Determine the (X, Y) coordinate at the center of the cell enclosing the given text.  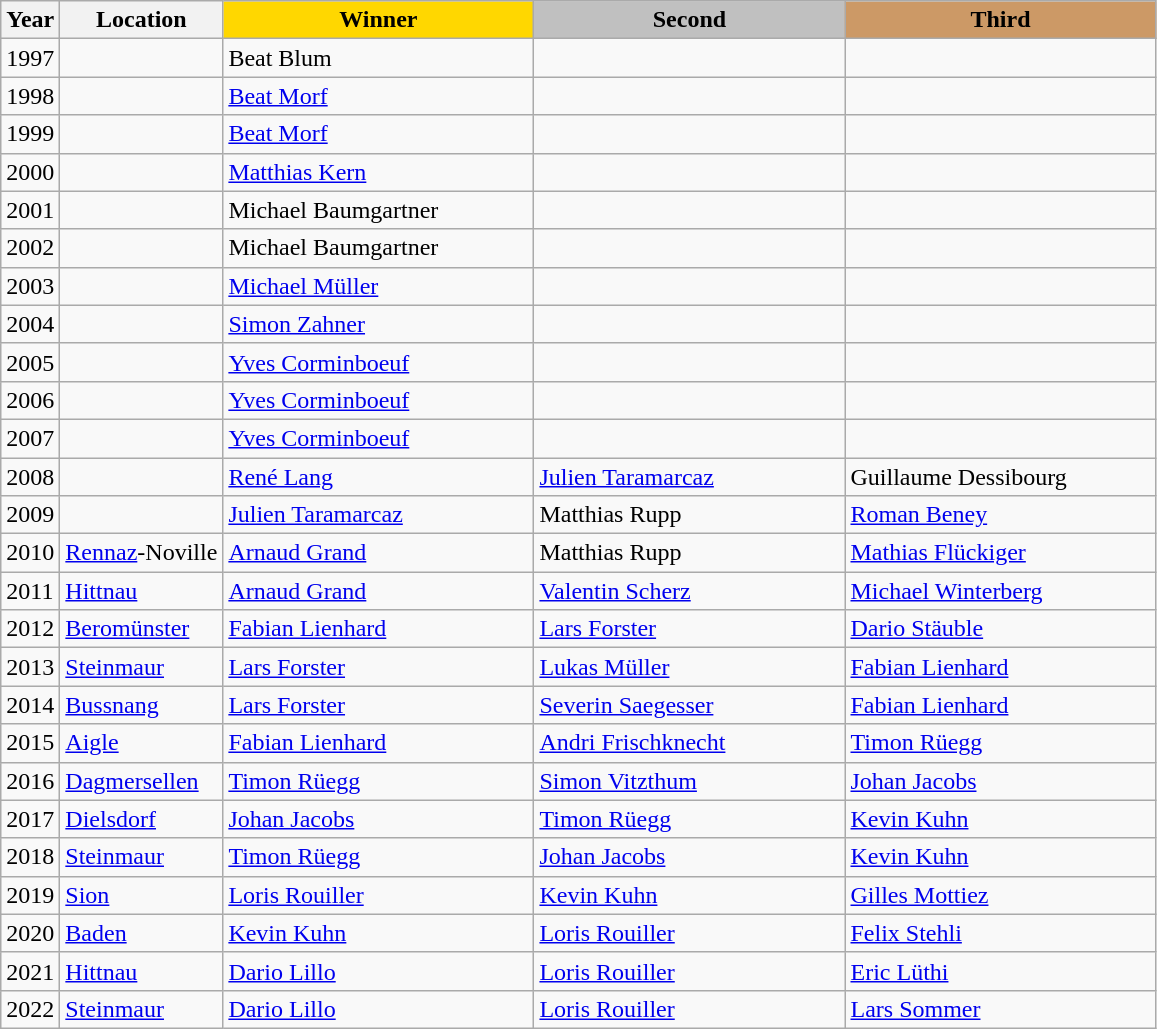
2021 (30, 971)
Second (690, 20)
Winner (378, 20)
2009 (30, 515)
Guillaume Dessibourg (1000, 477)
Dagmersellen (142, 781)
René Lang (378, 477)
2012 (30, 629)
Gilles Mottiez (1000, 895)
2004 (30, 324)
2008 (30, 477)
2000 (30, 172)
2006 (30, 400)
1997 (30, 58)
Location (142, 20)
2005 (30, 362)
Andri Frischknecht (690, 743)
Sion (142, 895)
Rennaz-Noville (142, 553)
Simon Vitzthum (690, 781)
Dielsdorf (142, 819)
2002 (30, 248)
Simon Zahner (378, 324)
2022 (30, 1009)
Dario Stäuble (1000, 629)
2015 (30, 743)
Michael Winterberg (1000, 591)
Beromünster (142, 629)
Matthias Kern (378, 172)
Roman Beney (1000, 515)
2018 (30, 857)
Lukas Müller (690, 667)
2014 (30, 705)
Lars Sommer (1000, 1009)
2003 (30, 286)
2010 (30, 553)
Baden (142, 933)
1998 (30, 96)
Year (30, 20)
2007 (30, 438)
Bussnang (142, 705)
2013 (30, 667)
Third (1000, 20)
2016 (30, 781)
Michael Müller (378, 286)
2011 (30, 591)
Felix Stehli (1000, 933)
Mathias Flückiger (1000, 553)
Beat Blum (378, 58)
Eric Lüthi (1000, 971)
2017 (30, 819)
1999 (30, 134)
Aigle (142, 743)
Valentin Scherz (690, 591)
2020 (30, 933)
Severin Saegesser (690, 705)
2019 (30, 895)
2001 (30, 210)
